Determine the (x, y) coordinate at the center of the cell enclosing the given text.  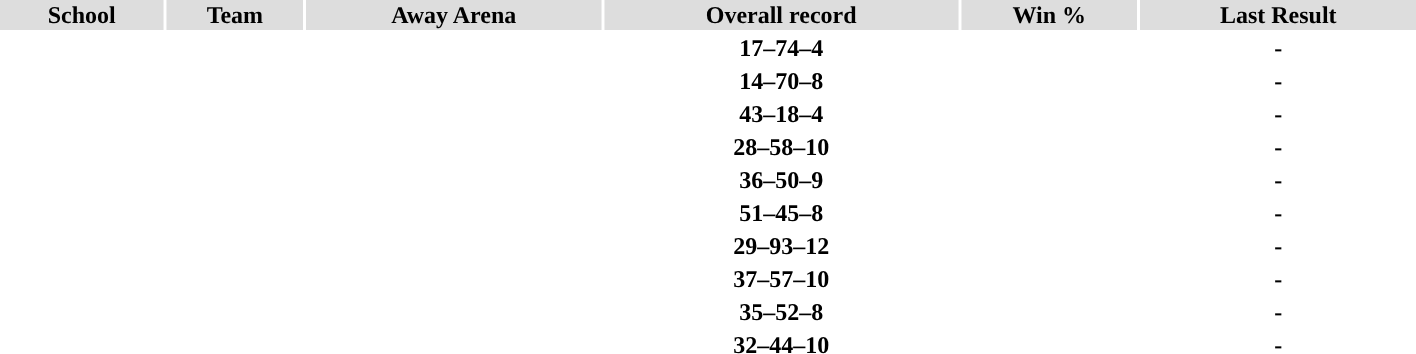
37–57–10 (781, 279)
Overall record (781, 15)
43–18–4 (781, 114)
14–70–8 (781, 81)
School (82, 15)
29–93–12 (781, 246)
Team (234, 15)
28–58–10 (781, 147)
17–74–4 (781, 48)
51–45–8 (781, 213)
36–50–9 (781, 180)
Away Arena (454, 15)
35–52–8 (781, 312)
Win % (1049, 15)
Last Result (1278, 15)
